Search for the cell housing the specified text and yield its (X, Y) center coordinate. 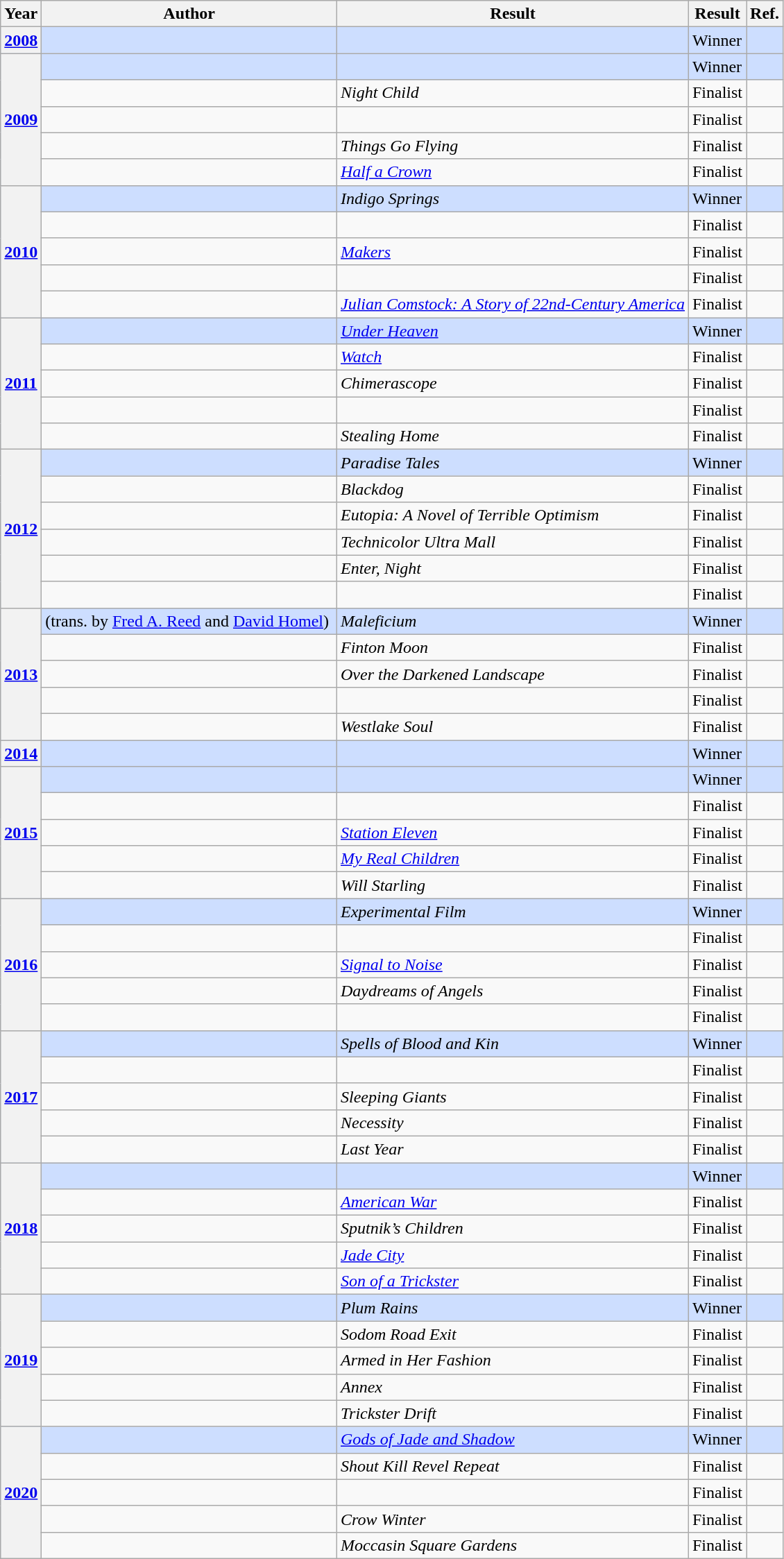
Half a Crown (512, 172)
Plum Rains (512, 1308)
Moccasin Square Gardens (512, 1545)
Watch (512, 357)
2019 (21, 1361)
Trickster Drift (512, 1413)
2013 (21, 674)
Armed in Her Fashion (512, 1361)
2016 (21, 964)
2012 (21, 529)
Annex (512, 1387)
Paradise Tales (512, 463)
Chimerascope (512, 384)
Signal to Noise (512, 964)
Experimental Film (512, 912)
Enter, Night (512, 568)
2008 (21, 40)
Julian Comstock: A Story of 22nd-Century America (512, 304)
Sleeping Giants (512, 1096)
Will Starling (512, 885)
Maleficium (512, 621)
Shout Kill Revel Repeat (512, 1466)
Ref. (765, 14)
Westlake Soul (512, 726)
2020 (21, 1492)
Night Child (512, 93)
Station Eleven (512, 833)
Under Heaven (512, 331)
Makers (512, 251)
Spells of Blood and Kin (512, 1043)
My Real Children (512, 859)
Over the Darkened Landscape (512, 674)
Things Go Flying (512, 146)
Last Year (512, 1149)
Eutopia: A Novel of Terrible Optimism (512, 516)
Daydreams of Angels (512, 991)
2009 (21, 119)
Finton Moon (512, 647)
Year (21, 14)
Crow Winter (512, 1519)
Author (189, 14)
Technicolor Ultra Mall (512, 542)
Stealing Home (512, 436)
2010 (21, 251)
2014 (21, 753)
2017 (21, 1096)
Necessity (512, 1123)
2011 (21, 384)
(trans. by Fred A. Reed and David Homel) (189, 621)
Indigo Springs (512, 198)
Gods of Jade and Shadow (512, 1440)
Son of a Trickster (512, 1281)
Sodom Road Exit (512, 1334)
Blackdog (512, 489)
Sputnik’s Children (512, 1229)
2015 (21, 833)
2018 (21, 1229)
American War (512, 1202)
Jade City (512, 1255)
